Detect which cell encompasses the target text, then output its (X, Y) center coordinate. 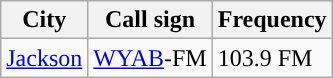
Frequency (272, 20)
WYAB-FM (150, 58)
Call sign (150, 20)
103.9 FM (272, 58)
Jackson (44, 58)
City (44, 20)
